Capture the cell that displays the provided text and extract its [X, Y] central coordinate. 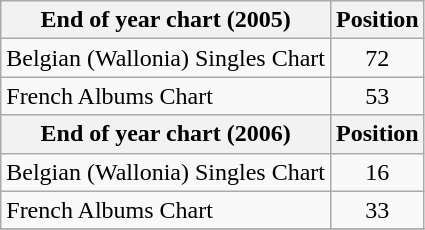
33 [377, 210]
53 [377, 96]
72 [377, 58]
End of year chart (2005) [166, 20]
End of year chart (2006) [166, 134]
16 [377, 172]
